Provide the (x, y) coordinate of the cell's center where the given text is located.  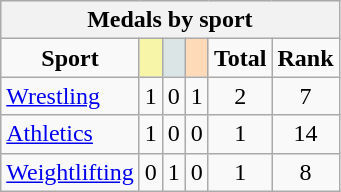
Total (240, 58)
Medals by sport (170, 20)
8 (306, 172)
14 (306, 134)
2 (240, 96)
Weightlifting (70, 172)
Rank (306, 58)
Wrestling (70, 96)
Athletics (70, 134)
Sport (70, 58)
7 (306, 96)
